Search for the cell housing the specified text and yield its (x, y) center coordinate. 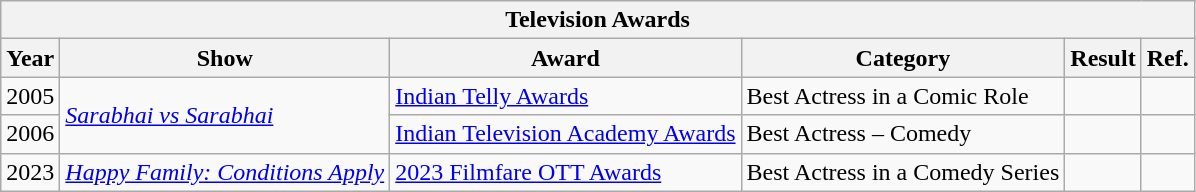
Result (1103, 58)
Sarabhai vs Sarabhai (225, 115)
Award (566, 58)
Indian Telly Awards (566, 96)
Ref. (1168, 58)
Year (30, 58)
2023 Filmfare OTT Awards (566, 172)
2006 (30, 134)
Best Actress in a Comedy Series (903, 172)
Best Actress in a Comic Role (903, 96)
Show (225, 58)
Category (903, 58)
Happy Family: Conditions Apply (225, 172)
2005 (30, 96)
Indian Television Academy Awards (566, 134)
Best Actress – Comedy (903, 134)
Television Awards (598, 20)
2023 (30, 172)
